Return the (X, Y) coordinate for the center point of the cell that contains the specified text.  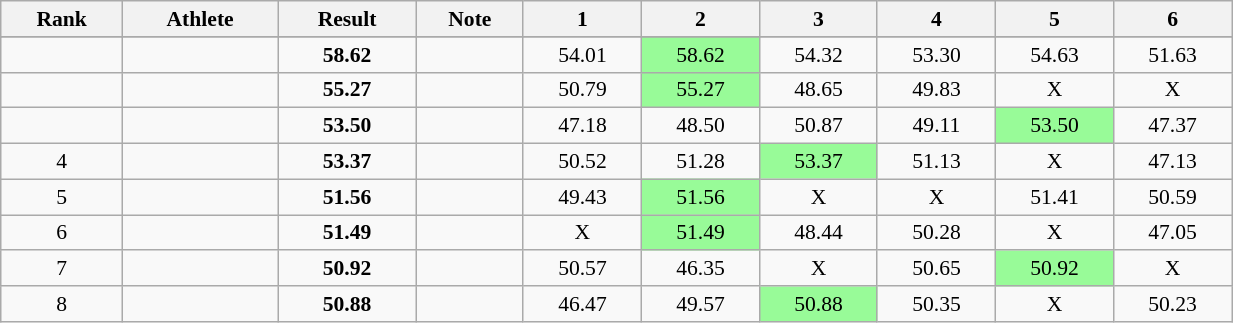
49.83 (936, 90)
48.65 (818, 90)
2 (700, 19)
49.57 (700, 304)
47.05 (1172, 233)
46.35 (700, 269)
Note (470, 19)
1 (582, 19)
3 (818, 19)
Rank (62, 19)
50.52 (582, 162)
51.28 (700, 162)
49.43 (582, 197)
51.13 (936, 162)
48.50 (700, 126)
50.65 (936, 269)
47.13 (1172, 162)
54.63 (1054, 55)
50.87 (818, 126)
54.32 (818, 55)
Athlete (200, 19)
50.23 (1172, 304)
50.79 (582, 90)
46.47 (582, 304)
50.57 (582, 269)
50.59 (1172, 197)
47.37 (1172, 126)
50.28 (936, 233)
7 (62, 269)
50.35 (936, 304)
51.63 (1172, 55)
Result (348, 19)
47.18 (582, 126)
8 (62, 304)
54.01 (582, 55)
51.41 (1054, 197)
48.44 (818, 233)
53.30 (936, 55)
49.11 (936, 126)
